Detect which cell encompasses the target text, then output its [X, Y] center coordinate. 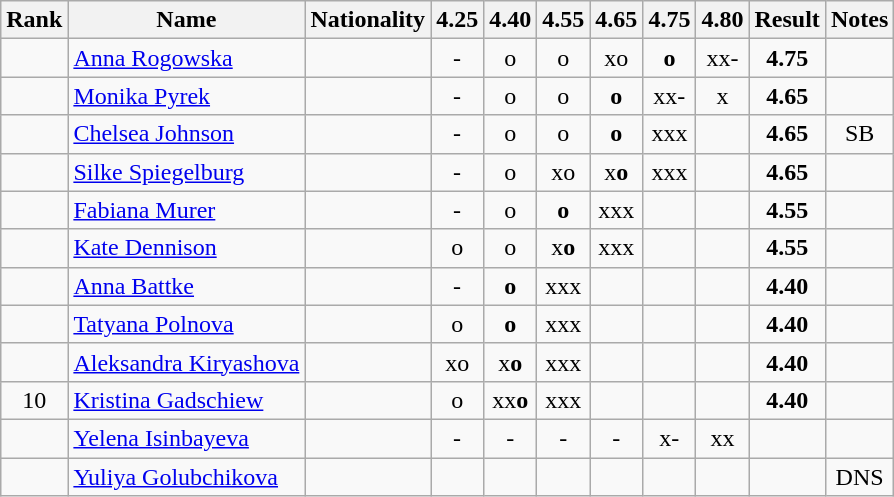
Fabiana Murer [186, 210]
xx [722, 438]
Yuliya Golubchikova [186, 477]
Anna Battke [186, 286]
Kate Dennison [186, 248]
Silke Spiegelburg [186, 172]
Notes [859, 20]
Yelena Isinbayeva [186, 438]
x [722, 96]
Anna Rogowska [186, 58]
x- [670, 438]
10 [34, 400]
Tatyana Polnova [186, 324]
Result [787, 20]
Monika Pyrek [186, 96]
4.25 [458, 20]
SB [859, 134]
Chelsea Johnson [186, 134]
Aleksandra Kiryashova [186, 362]
Kristina Gadschiew [186, 400]
xxo [510, 400]
4.80 [722, 20]
Name [186, 20]
Rank [34, 20]
Nationality [368, 20]
DNS [859, 477]
